Pinpoint the cell where the given text exists, returning its [X, Y] midpoint coordinate. 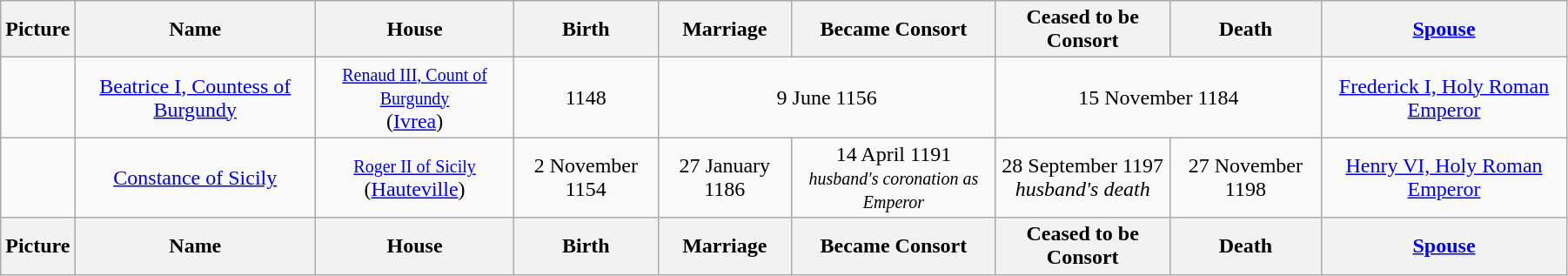
Constance of Sicily [195, 178]
1148 [586, 98]
Frederick I, Holy Roman Emperor [1444, 98]
Roger II of Sicily(Hauteville) [415, 178]
Henry VI, Holy Roman Emperor [1444, 178]
28 September 1197husband's death [1082, 178]
2 November 1154 [586, 178]
Beatrice I, Countess of Burgundy [195, 98]
15 November 1184 [1158, 98]
27 November 1198 [1245, 178]
27 January 1186 [725, 178]
Renaud III, Count of Burgundy(Ivrea) [415, 98]
9 June 1156 [827, 98]
14 April 1191husband's coronation as Emperor [895, 178]
